Determine the [X, Y] coordinate at the center of the cell enclosing the given text.  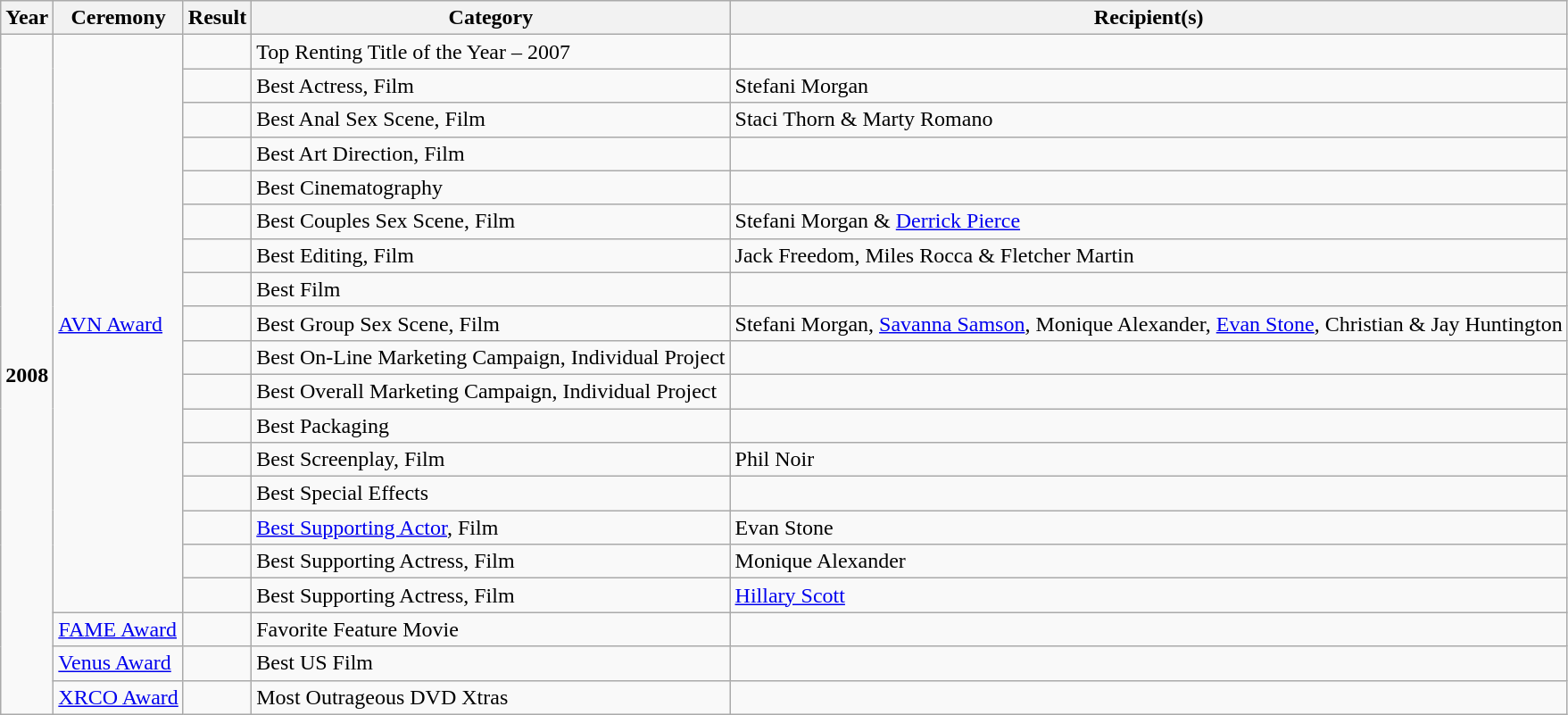
Best Art Direction, Film [491, 154]
Hillary Scott [1149, 595]
Stefani Morgan, Savanna Samson, Monique Alexander, Evan Stone, Christian & Jay Huntington [1149, 323]
Venus Award [119, 663]
Ceremony [119, 18]
Best Group Sex Scene, Film [491, 323]
Best Anal Sex Scene, Film [491, 120]
Best Packaging [491, 426]
Best Couples Sex Scene, Film [491, 221]
Best Supporting Actor, Film [491, 528]
Best On-Line Marketing Campaign, Individual Project [491, 357]
Best Special Effects [491, 494]
Best Editing, Film [491, 255]
Best Cinematography [491, 187]
Best Actress, Film [491, 86]
Jack Freedom, Miles Rocca & Fletcher Martin [1149, 255]
Most Outrageous DVD Xtras [491, 697]
Stefani Morgan & Derrick Pierce [1149, 221]
Evan Stone [1149, 528]
Monique Alexander [1149, 561]
Recipient(s) [1149, 18]
Stefani Morgan [1149, 86]
Best Screenplay, Film [491, 460]
Result [217, 18]
Best Overall Marketing Campaign, Individual Project [491, 391]
Best Film [491, 289]
Staci Thorn & Marty Romano [1149, 120]
Category [491, 18]
2008 [27, 375]
Best US Film [491, 663]
XRCO Award [119, 697]
Top Renting Title of the Year – 2007 [491, 52]
Phil Noir [1149, 460]
AVN Award [119, 323]
Favorite Feature Movie [491, 629]
Year [27, 18]
FAME Award [119, 629]
